Search for the cell housing the specified text and yield its (X, Y) center coordinate. 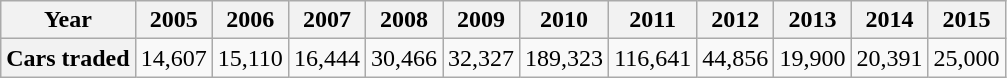
16,444 (326, 58)
30,466 (404, 58)
2013 (812, 20)
2014 (890, 20)
2011 (653, 20)
15,110 (250, 58)
2008 (404, 20)
25,000 (966, 58)
116,641 (653, 58)
2005 (174, 20)
2006 (250, 20)
44,856 (736, 58)
2010 (564, 20)
189,323 (564, 58)
2007 (326, 20)
14,607 (174, 58)
20,391 (890, 58)
32,327 (480, 58)
19,900 (812, 58)
Cars traded (68, 58)
2009 (480, 20)
Year (68, 20)
2015 (966, 20)
2012 (736, 20)
